Return (x, y) of the center of cell containing provided text 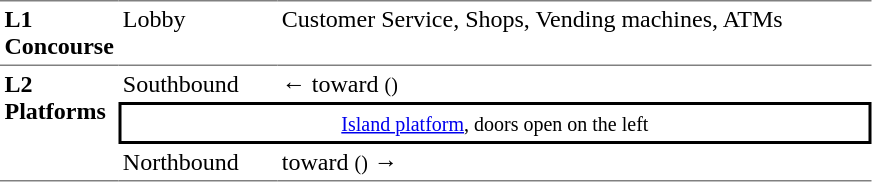
Southbound (198, 84)
Island platform, doors open on the left (494, 123)
Northbound (198, 163)
← toward () (574, 84)
Customer Service, Shops, Vending machines, ATMs (574, 33)
L2Platforms (59, 124)
L1Concourse (59, 33)
toward () → (574, 163)
Lobby (198, 33)
